Detect which cell encompasses the target text, then output its (x, y) center coordinate. 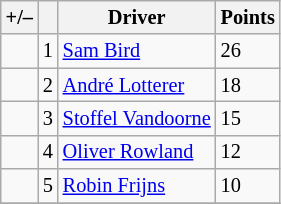
5 (48, 186)
Oliver Rowland (137, 152)
Points (248, 17)
2 (48, 85)
Driver (137, 17)
3 (48, 118)
26 (248, 51)
+/– (20, 17)
18 (248, 85)
Stoffel Vandoorne (137, 118)
4 (48, 152)
Robin Frijns (137, 186)
1 (48, 51)
12 (248, 152)
Sam Bird (137, 51)
André Lotterer (137, 85)
10 (248, 186)
15 (248, 118)
